Output the [X, Y] coordinate of the center of the cell containing the given text.  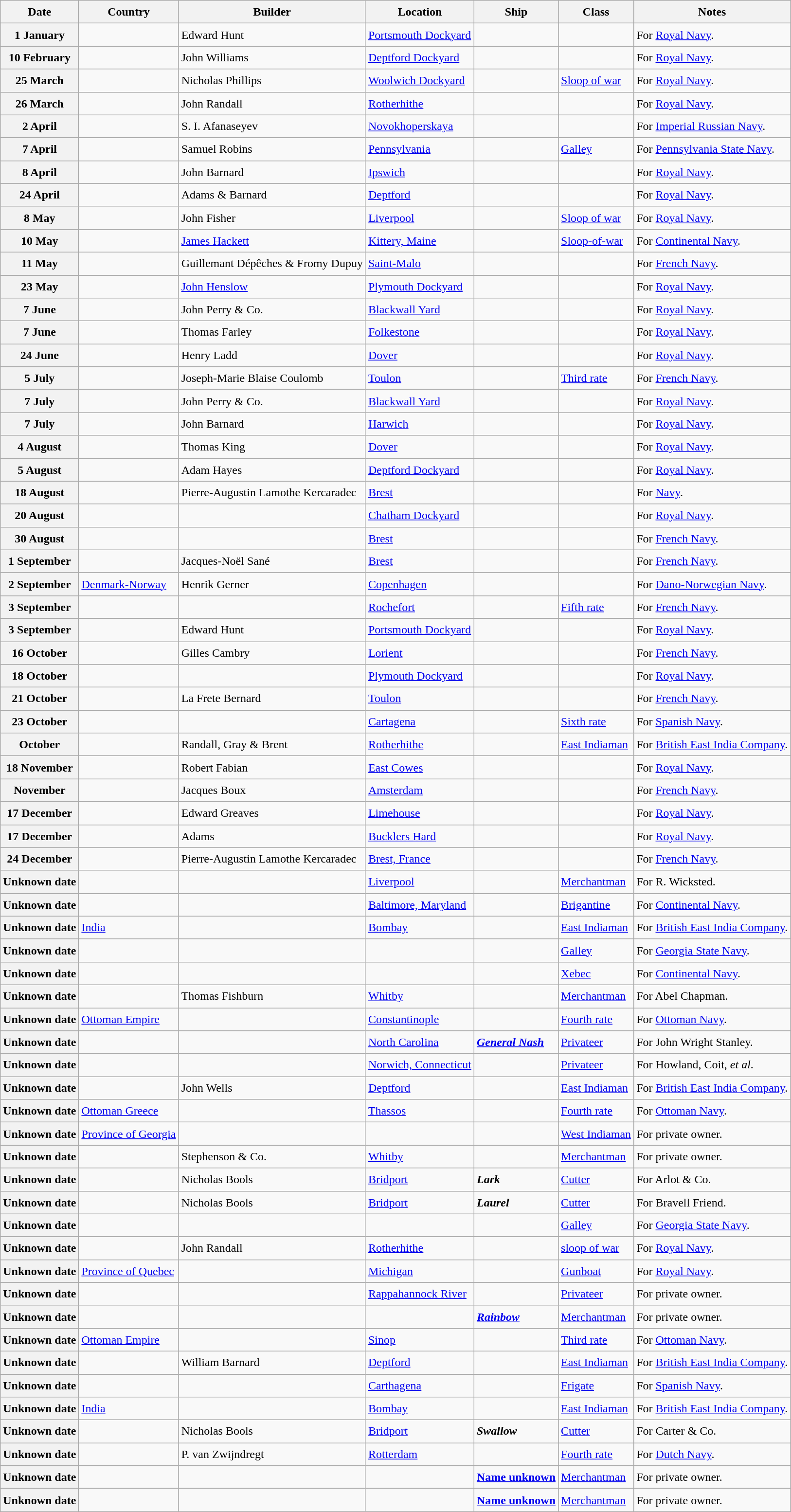
18 November [40, 768]
Ipswich [419, 172]
Joseph-Marie Blaise Coulomb [272, 378]
Lark [516, 1179]
Brigantine [596, 905]
Sloop-of-war [596, 240]
Adam Hayes [272, 470]
For Dutch Navy. [712, 1455]
Michigan [419, 1271]
Country [128, 12]
Edward Greaves [272, 813]
For John Wright Stanley. [712, 1042]
Samuel Robins [272, 149]
8 May [40, 218]
Gilles Cambry [272, 653]
Fifth rate [596, 607]
5 July [40, 378]
For Abel Chapman. [712, 996]
Bucklers Hard [419, 836]
East Cowes [419, 768]
Builder [272, 12]
24 April [40, 195]
S. I. Afanaseyev [272, 126]
Province of Quebec [128, 1271]
James Hackett [272, 240]
La Frete Bernard [272, 699]
Nicholas Phillips [272, 81]
For R. Wicksted. [712, 882]
Saint-Malo [419, 264]
Rappahannock River [419, 1294]
Sinop [419, 1340]
18 August [40, 492]
Laurel [516, 1203]
Rotterdam [419, 1455]
Denmark-Norway [128, 584]
Gunboat [596, 1271]
16 October [40, 653]
Swallow [516, 1431]
24 June [40, 355]
For Pennsylvania State Navy. [712, 149]
West Indiaman [596, 1134]
Copenhagen [419, 584]
26 March [40, 103]
John Henslow [272, 287]
For Bravell Friend. [712, 1203]
Rainbow [516, 1316]
John Wells [272, 1088]
11 May [40, 264]
Limehouse [419, 813]
Jacques-Noël Sané [272, 561]
For Dano-Norwegian Navy. [712, 584]
Thomas King [272, 447]
John Fisher [272, 218]
Location [419, 12]
8 April [40, 172]
Thomas Fishburn [272, 996]
Constantinople [419, 1020]
Cartagena [419, 722]
For Howland, Coit, et al. [712, 1065]
For Imperial Russian Navy. [712, 126]
10 February [40, 57]
Woolwich Dockyard [419, 81]
Thomas Farley [272, 333]
24 December [40, 859]
1 January [40, 35]
Jacques Boux [272, 790]
For Carter & Co. [712, 1431]
Pennsylvania [419, 149]
Class [596, 12]
Baltimore, Maryland [419, 905]
Frigate [596, 1386]
Norwich, Connecticut [419, 1065]
Lorient [419, 653]
18 October [40, 676]
Thassos [419, 1111]
5 August [40, 470]
Brest, France [419, 859]
General Nash [516, 1042]
Notes [712, 12]
Chatham Dockyard [419, 516]
Province of Georgia [128, 1134]
23 May [40, 287]
4 August [40, 447]
Henry Ladd [272, 355]
Guillemant Dépêches & Fromy Dupuy [272, 264]
Kittery, Maine [419, 240]
Carthagena [419, 1386]
Novokhoperskaya [419, 126]
Rochefort [419, 607]
23 October [40, 722]
1 September [40, 561]
Xebec [596, 973]
7 April [40, 149]
Ship [516, 12]
William Barnard [272, 1362]
Stephenson & Co. [272, 1157]
30 August [40, 538]
Ottoman Greece [128, 1111]
25 March [40, 81]
John Williams [272, 57]
21 October [40, 699]
October [40, 744]
Randall, Gray & Brent [272, 744]
2 September [40, 584]
November [40, 790]
Sixth rate [596, 722]
Henrik Gerner [272, 584]
Adams [272, 836]
Date [40, 12]
20 August [40, 516]
For Arlot & Co. [712, 1179]
Harwich [419, 424]
P. van Zwijndregt [272, 1455]
Adams & Barnard [272, 195]
2 April [40, 126]
Robert Fabian [272, 768]
North Carolina [419, 1042]
Folkestone [419, 333]
sloop of war [596, 1248]
10 May [40, 240]
Amsterdam [419, 790]
For Navy. [712, 492]
